Output the (X, Y) coordinate of the center of the cell containing the given text.  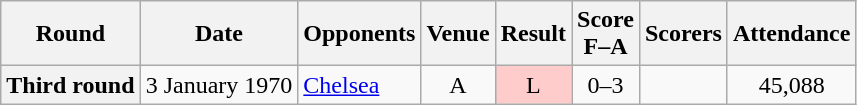
Result (533, 34)
Scorers (683, 34)
Opponents (360, 34)
0–3 (606, 85)
L (533, 85)
ScoreF–A (606, 34)
Chelsea (360, 85)
Round (70, 34)
45,088 (791, 85)
Third round (70, 85)
A (458, 85)
Attendance (791, 34)
Date (219, 34)
3 January 1970 (219, 85)
Venue (458, 34)
